For the text-containing cell, return its midpoint in [X, Y] coordinate format. 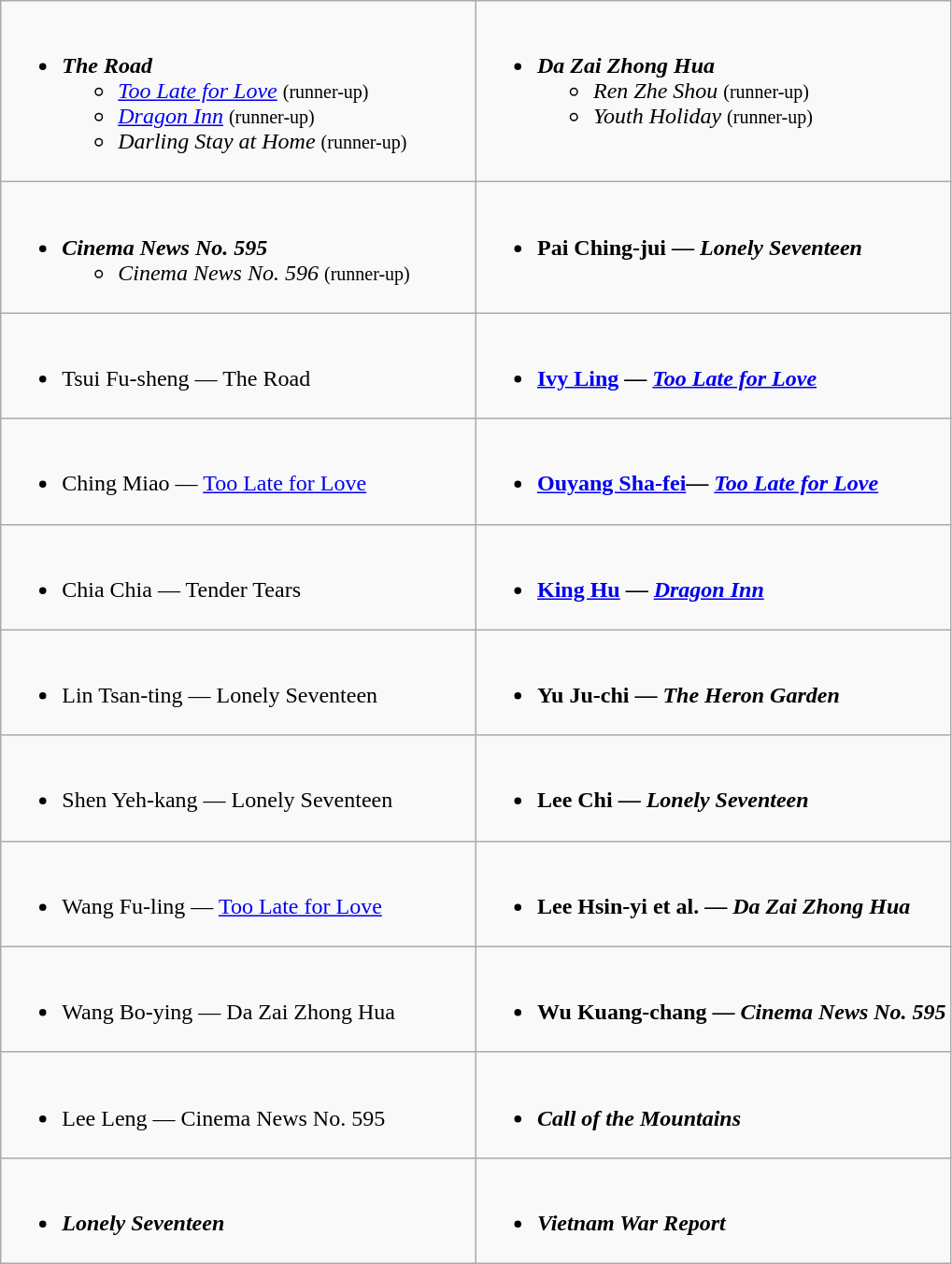
Call of the Mountains [714, 1104]
Ivy Ling — Too Late for Love [714, 366]
Ching Miao — Too Late for Love [239, 471]
Chia Chia — Tender Tears [239, 577]
Yu Ju-chi — The Heron Garden [714, 682]
Wang Bo-ying — Da Zai Zhong Hua [239, 1000]
Wu Kuang-chang — Cinema News No. 595 [714, 1000]
Da Zai Zhong HuaRen Zhe Shou (runner-up)Youth Holiday (runner-up) [714, 92]
Shen Yeh-kang — Lonely Seventeen [239, 788]
Ouyang Sha-fei— Too Late for Love [714, 471]
Tsui Fu-sheng — The Road [239, 366]
Lin Tsan-ting — Lonely Seventeen [239, 682]
Lonely Seventeen [239, 1211]
Pai Ching-jui — Lonely Seventeen [714, 248]
The RoadToo Late for Love (runner-up)Dragon Inn (runner-up)Darling Stay at Home (runner-up) [239, 92]
Wang Fu-ling — Too Late for Love [239, 893]
King Hu — Dragon Inn [714, 577]
Vietnam War Report [714, 1211]
Lee Hsin-yi et al. — Da Zai Zhong Hua [714, 893]
Lee Leng — Cinema News No. 595 [239, 1104]
Lee Chi — Lonely Seventeen [714, 788]
Cinema News No. 595Cinema News No. 596 (runner-up) [239, 248]
